Extract the (X, Y) coordinate from the center of the cell holding the provided text.  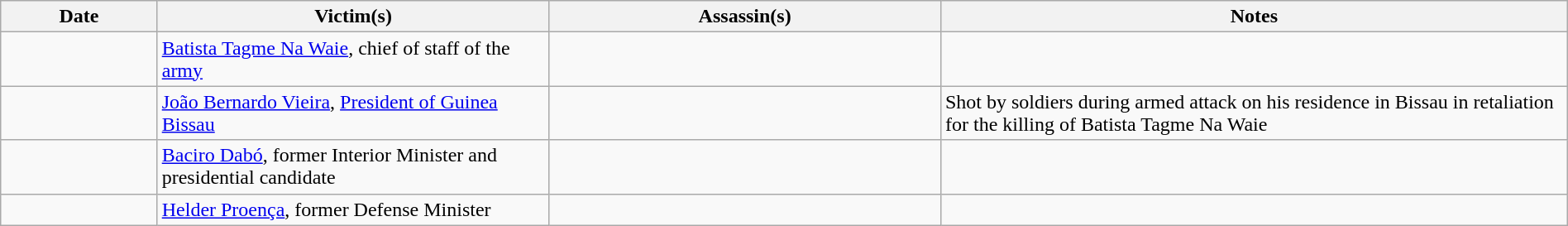
Date (79, 17)
Shot by soldiers during armed attack on his residence in Bissau in retaliation for the killing of Batista Tagme Na Waie (1254, 113)
Baciro Dabó, former Interior Minister and presidential candidate (353, 167)
Victim(s) (353, 17)
Helder Proença, former Defense Minister (353, 209)
João Bernardo Vieira, President of Guinea Bissau (353, 113)
Batista Tagme Na Waie, chief of staff of the army (353, 60)
Notes (1254, 17)
Assassin(s) (745, 17)
